Provide the (x, y) coordinate of the cell's center where the given text is located.  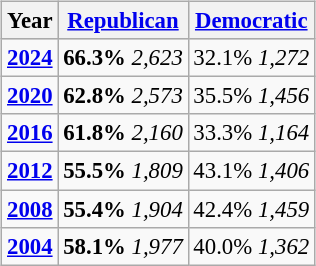
Year (30, 21)
2024 (30, 58)
66.3% 2,623 (123, 58)
Republican (123, 21)
61.8% 2,160 (123, 133)
2004 (30, 246)
40.0% 1,362 (251, 246)
Democratic (251, 21)
43.1% 1,406 (251, 171)
62.8% 2,573 (123, 96)
55.4% 1,904 (123, 209)
58.1% 1,977 (123, 246)
35.5% 1,456 (251, 96)
55.5% 1,809 (123, 171)
2016 (30, 133)
33.3% 1,164 (251, 133)
2020 (30, 96)
2012 (30, 171)
2008 (30, 209)
42.4% 1,459 (251, 209)
32.1% 1,272 (251, 58)
